For the text-containing cell, return its midpoint in (X, Y) coordinate format. 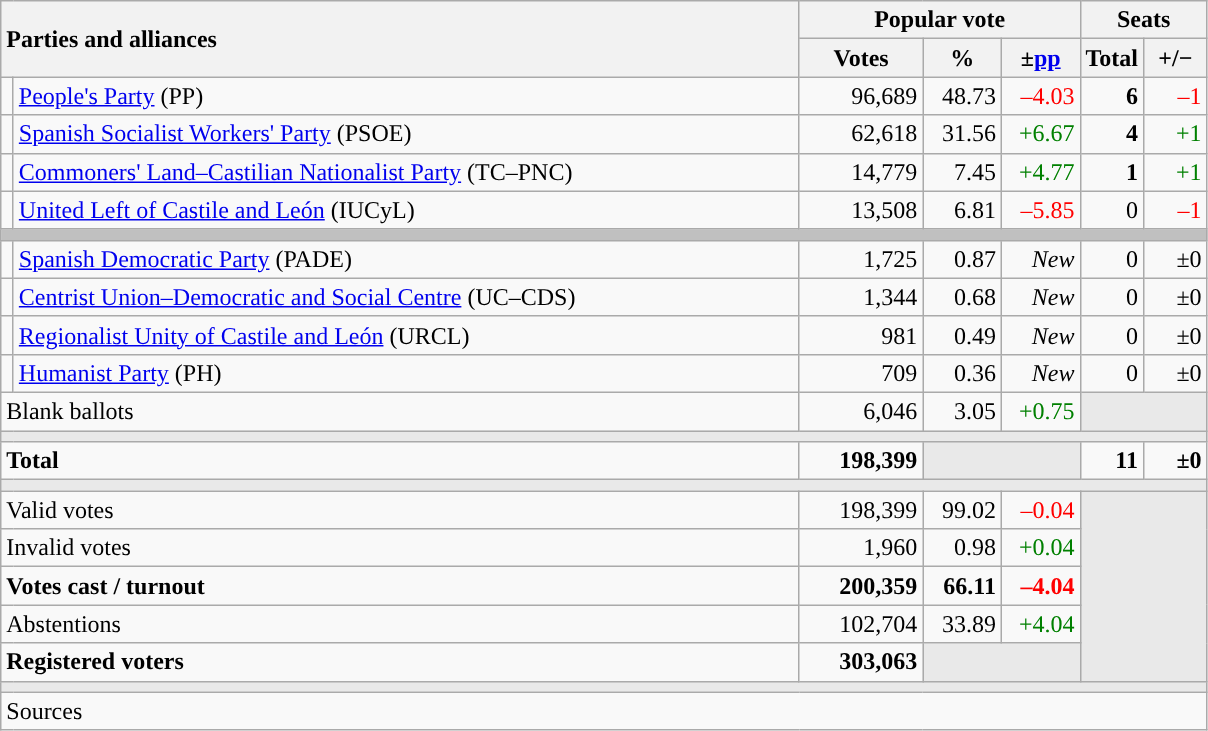
96,689 (861, 96)
1,725 (861, 259)
62,618 (861, 134)
Centrist Union–Democratic and Social Centre (UC–CDS) (406, 297)
+4.04 (1040, 624)
48.73 (962, 96)
13,508 (861, 210)
–5.85 (1040, 210)
11 (1112, 461)
709 (861, 373)
+/− (1176, 58)
4 (1112, 134)
0.87 (962, 259)
Humanist Party (PH) (406, 373)
Votes cast / turnout (400, 586)
6 (1112, 96)
1,960 (861, 548)
Commoners' Land–Castilian Nationalist Party (TC–PNC) (406, 172)
People's Party (PP) (406, 96)
66.11 (962, 586)
7.45 (962, 172)
981 (861, 335)
Spanish Socialist Workers' Party (PSOE) (406, 134)
303,063 (861, 662)
0.98 (962, 548)
0.49 (962, 335)
1 (1112, 172)
+0.75 (1040, 411)
Invalid votes (400, 548)
14,779 (861, 172)
–4.04 (1040, 586)
3.05 (962, 411)
0.36 (962, 373)
6.81 (962, 210)
99.02 (962, 510)
–4.03 (1040, 96)
Abstentions (400, 624)
6,046 (861, 411)
102,704 (861, 624)
Valid votes (400, 510)
Popular vote (940, 20)
Sources (604, 711)
Regionalist Unity of Castile and León (URCL) (406, 335)
33.89 (962, 624)
United Left of Castile and León (IUCyL) (406, 210)
–0.04 (1040, 510)
Blank ballots (400, 411)
Registered voters (400, 662)
+4.77 (1040, 172)
Votes (861, 58)
1,344 (861, 297)
±pp (1040, 58)
Seats (1144, 20)
+6.67 (1040, 134)
Parties and alliances (400, 39)
% (962, 58)
Spanish Democratic Party (PADE) (406, 259)
31.56 (962, 134)
+0.04 (1040, 548)
200,359 (861, 586)
0.68 (962, 297)
